Find where the given text appears and provide that cell's center as (X, Y) coordinate. 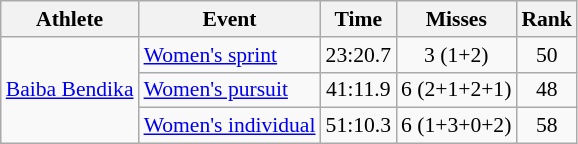
50 (546, 55)
6 (1+3+0+2) (456, 126)
Rank (546, 19)
Women's individual (230, 126)
Misses (456, 19)
48 (546, 90)
Baiba Bendika (70, 90)
58 (546, 126)
Women's pursuit (230, 90)
Event (230, 19)
6 (2+1+2+1) (456, 90)
51:10.3 (358, 126)
23:20.7 (358, 55)
41:11.9 (358, 90)
Time (358, 19)
3 (1+2) (456, 55)
Athlete (70, 19)
Women's sprint (230, 55)
